Output the (x, y) coordinate of the center of the cell containing the given text.  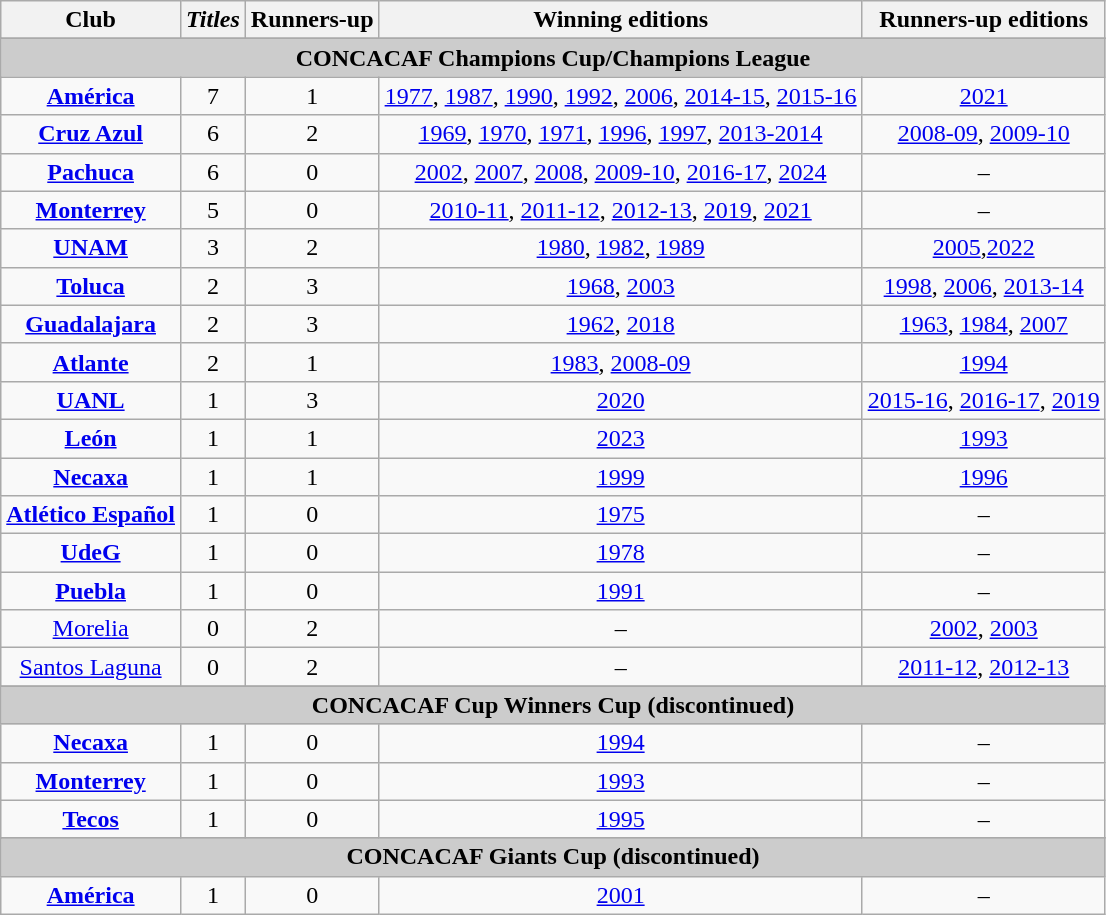
Cruz Azul (91, 134)
1999 (620, 477)
Morelia (91, 629)
1962, 2018 (620, 324)
1978 (620, 553)
1995 (620, 819)
2010-11, 2011-12, 2012-13, 2019, 2021 (620, 210)
UANL (91, 400)
Club (91, 20)
1969, 1970, 1971, 1996, 1997, 2013-2014 (620, 134)
Pachuca (91, 172)
CONCACAF Cup Winners Cup (discontinued) (553, 705)
Winning editions (620, 20)
1991 (620, 591)
2023 (620, 438)
1968, 2003 (620, 286)
Tecos (91, 819)
UdeG (91, 553)
Runners-up (312, 20)
5 (212, 210)
Guadalajara (91, 324)
Titles (212, 20)
1998, 2006, 2013-14 (984, 286)
1983, 2008-09 (620, 362)
7 (212, 96)
2002, 2003 (984, 629)
Santos Laguna (91, 667)
1977, 1987, 1990, 1992, 2006, 2014-15, 2015-16 (620, 96)
CONCACAF Champions Cup/Champions League (553, 58)
UNAM (91, 248)
2015-16, 2016-17, 2019 (984, 400)
2008-09, 2009-10 (984, 134)
2011-12, 2012-13 (984, 667)
Puebla (91, 591)
1996 (984, 477)
Runners-up editions (984, 20)
1975 (620, 515)
2021 (984, 96)
2001 (620, 895)
CONCACAF Giants Cup (discontinued) (553, 857)
2005,2022 (984, 248)
2020 (620, 400)
1980, 1982, 1989 (620, 248)
León (91, 438)
Atlético Español (91, 515)
2002, 2007, 2008, 2009-10, 2016-17, 2024 (620, 172)
Atlante (91, 362)
1963, 1984, 2007 (984, 324)
Toluca (91, 286)
